Detect which cell encompasses the target text, then output its [x, y] center coordinate. 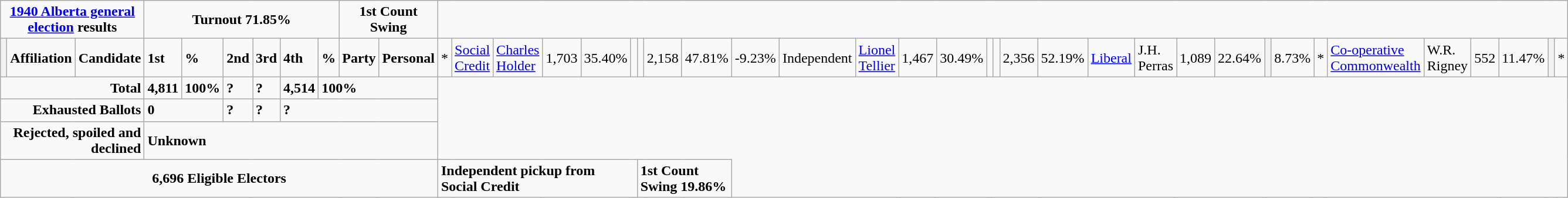
Rejected, spoiled and declined [73, 141]
Candidate [110, 57]
W.R. Rigney [1447, 57]
30.49% [962, 57]
2,158 [663, 57]
1st Count Swing 19.86% [684, 178]
52.19% [1063, 57]
Lionel Tellier [877, 57]
Co-operative Commonwealth [1376, 57]
2,356 [1018, 57]
4,514 [299, 88]
1,089 [1196, 57]
2nd [238, 57]
1,467 [917, 57]
4th [299, 57]
4,811 [163, 88]
1st [163, 57]
1,703 [562, 57]
Liberal [1111, 57]
Party [359, 57]
552 [1485, 57]
Turnout 71.85% [242, 20]
1940 Alberta general election results [73, 20]
Charles Holder [518, 57]
J.H. Perras [1156, 57]
Total [73, 88]
35.40% [605, 57]
Affiliation [41, 57]
Personal [408, 57]
0 [184, 110]
22.64% [1240, 57]
Independent [817, 57]
Independent pickup from Social Credit [537, 178]
3rd [266, 57]
Unknown [291, 141]
Social Credit [473, 57]
1st Count Swing [388, 20]
47.81% [706, 57]
6,696 Eligible Electors [219, 178]
8.73% [1293, 57]
-9.23% [756, 57]
11.47% [1523, 57]
Exhausted Ballots [73, 110]
